Scan for the cell matching the given text and deliver its (x, y) coordinate at center. 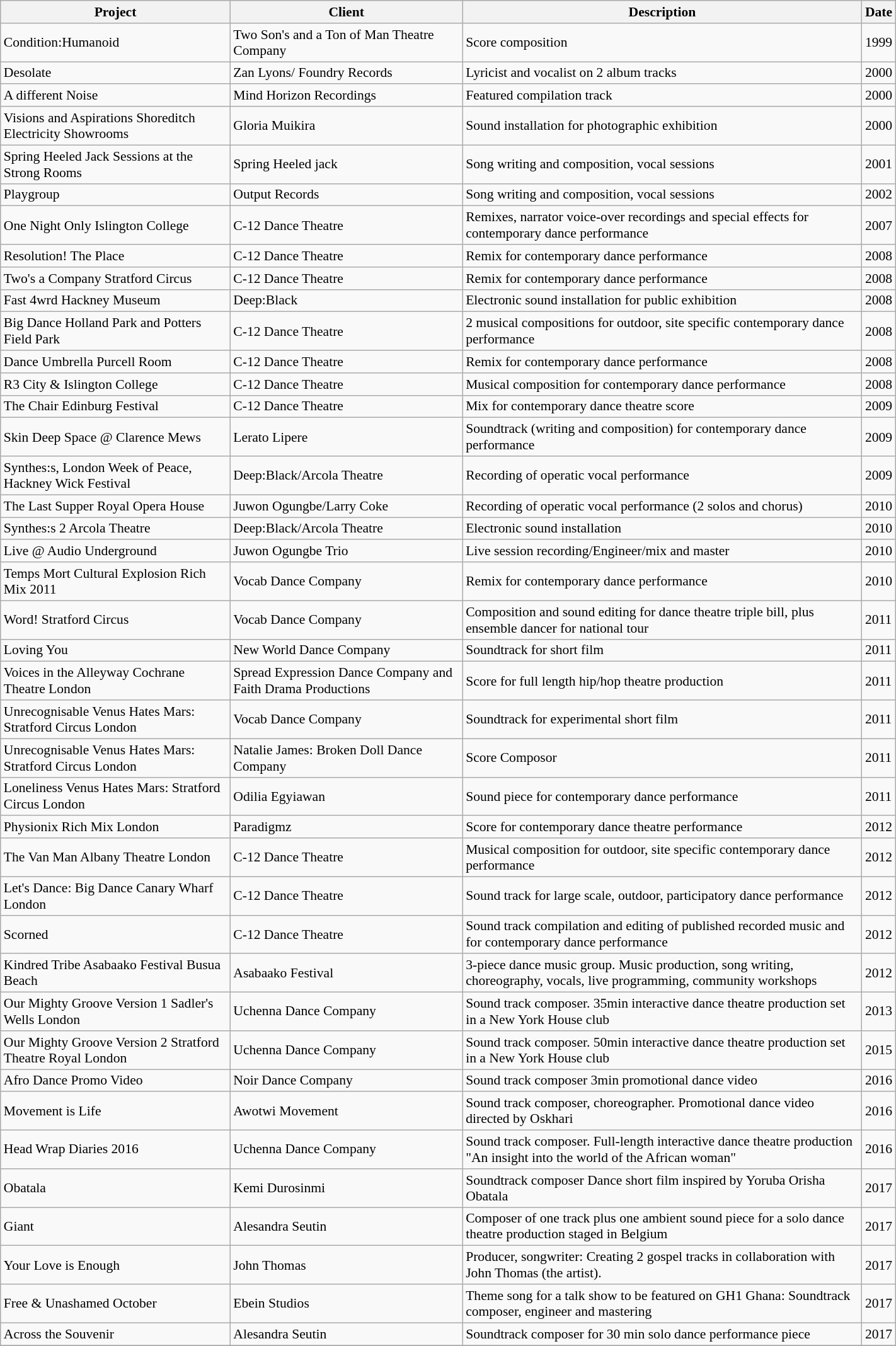
Free & Unashamed October (115, 1303)
Score Composor (662, 757)
Synthes:s, London Week of Peace, Hackney Wick Festival (115, 475)
Resolution! The Place (115, 256)
Movement is Life (115, 1112)
A different Noise (115, 96)
Producer, songwriter: Creating 2 gospel tracks in collaboration with John Thomas (the artist). (662, 1265)
Score composition (662, 43)
Odilia Egyiawan (347, 797)
Fast 4wrd Hackney Museum (115, 301)
Asabaako Festival (347, 973)
Two Son's and a Ton of Man Theatre Company (347, 43)
Recording of operatic vocal performance (2 solos and chorus) (662, 506)
Soundtrack for experimental short film (662, 720)
Noir Dance Company (347, 1081)
Sound track composer. 50min interactive dance theatre production set in a New York House club (662, 1050)
The Last Supper Royal Opera House (115, 506)
3-piece dance music group. Music production, song writing, choreography, vocals, live programming, community workshops (662, 973)
Live session recording/Engineer/mix and master (662, 551)
Visions and Aspirations Shoreditch Electricity Showrooms (115, 126)
Sound piece for contemporary dance performance (662, 797)
Sound installation for photographic exhibition (662, 126)
Sound track composer. Full-length interactive dance theatre production "An insight into the world of the African woman" (662, 1149)
Voices in the Alleyway Cochrane Theatre London (115, 681)
Kindred Tribe Asabaako Festival Busua Beach (115, 973)
Description (662, 12)
Across the Souvenir (115, 1334)
One Night Only Islington College (115, 226)
Paradigmz (347, 827)
Head Wrap Diaries 2016 (115, 1149)
Temps Mort Cultural Explosion Rich Mix 2011 (115, 581)
Sound track composer, choreographer. Promotional dance video directed by Oskhari (662, 1112)
R3 City & Islington College (115, 384)
Deep:Black (347, 301)
Big Dance Holland Park and Potters Field Park (115, 331)
Scorned (115, 934)
Juwon Ogungbe/Larry Coke (347, 506)
Mix for contemporary dance theatre score (662, 406)
Awotwi Movement (347, 1112)
John Thomas (347, 1265)
2 musical compositions for outdoor, site specific contemporary dance performance (662, 331)
Soundtrack for short film (662, 650)
Project (115, 12)
Spring Heeled jack (347, 164)
Skin Deep Space @ Clarence Mews (115, 437)
Loneliness Venus Hates Mars: Stratford Circus London (115, 797)
Playgroup (115, 195)
Musical composition for outdoor, site specific contemporary dance performance (662, 857)
Obatala (115, 1188)
2013 (878, 1012)
Score for contemporary dance theatre performance (662, 827)
Date (878, 12)
Two's a Company Stratford Circus (115, 279)
Your Love is Enough (115, 1265)
Zan Lyons/ Foundry Records (347, 73)
Kemi Durosinmi (347, 1188)
The Van Man Albany Theatre London (115, 857)
Our Mighty Groove Version 2 Stratford Theatre Royal London (115, 1050)
Desolate (115, 73)
Ebein Studios (347, 1303)
Musical composition for contemporary dance performance (662, 384)
Featured compilation track (662, 96)
Dance Umbrella Purcell Room (115, 362)
Electronic sound installation for public exhibition (662, 301)
Lyricist and vocalist on 2 album tracks (662, 73)
Mind Horizon Recordings (347, 96)
2007 (878, 226)
Output Records (347, 195)
Sound track compilation and editing of published recorded music and for contemporary dance performance (662, 934)
2015 (878, 1050)
Spring Heeled Jack Sessions at the Strong Rooms (115, 164)
Lerato Lipere (347, 437)
Let's Dance: Big Dance Canary Wharf London (115, 896)
Giant (115, 1226)
2001 (878, 164)
Soundtrack (writing and composition) for contemporary dance performance (662, 437)
Sound track composer 3min promotional dance video (662, 1081)
New World Dance Company (347, 650)
Composition and sound editing for dance theatre triple bill, plus ensemble dancer for national tour (662, 620)
Soundtrack composer Dance short film inspired by Yoruba Orisha Obatala (662, 1188)
Our Mighty Groove Version 1 Sadler's Wells London (115, 1012)
Juwon Ogungbe Trio (347, 551)
Composer of one track plus one ambient sound piece for a solo dance theatre production staged in Belgium (662, 1226)
Sound track for large scale, outdoor, participatory dance performance (662, 896)
Theme song for a talk show to be featured on GH1 Ghana: Soundtrack composer, engineer and mastering (662, 1303)
1999 (878, 43)
Spread Expression Dance Company and Faith Drama Productions (347, 681)
Remixes, narrator voice-over recordings and special effects for contemporary dance performance (662, 226)
The Chair Edinburg Festival (115, 406)
Word! Stratford Circus (115, 620)
Loving You (115, 650)
Recording of operatic vocal performance (662, 475)
Soundtrack composer for 30 min solo dance performance piece (662, 1334)
Score for full length hip/hop theatre production (662, 681)
Afro Dance Promo Video (115, 1081)
Natalie James: Broken Doll Dance Company (347, 757)
Condition:Humanoid (115, 43)
Client (347, 12)
Synthes:s 2 Arcola Theatre (115, 529)
Electronic sound installation (662, 529)
Sound track composer. 35min interactive dance theatre production set in a New York House club (662, 1012)
2002 (878, 195)
Physionix Rich Mix London (115, 827)
Live @ Audio Underground (115, 551)
Gloria Muikira (347, 126)
